Return [X, Y] of the center of cell containing provided text 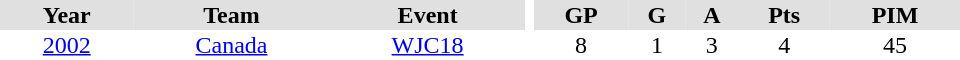
Team [231, 15]
A [712, 15]
2002 [66, 45]
G [658, 15]
45 [895, 45]
3 [712, 45]
GP [582, 15]
Event [428, 15]
1 [658, 45]
Canada [231, 45]
PIM [895, 15]
4 [784, 45]
Pts [784, 15]
WJC18 [428, 45]
8 [582, 45]
Year [66, 15]
